Find where the given text appears and provide that cell's center as (x, y) coordinate. 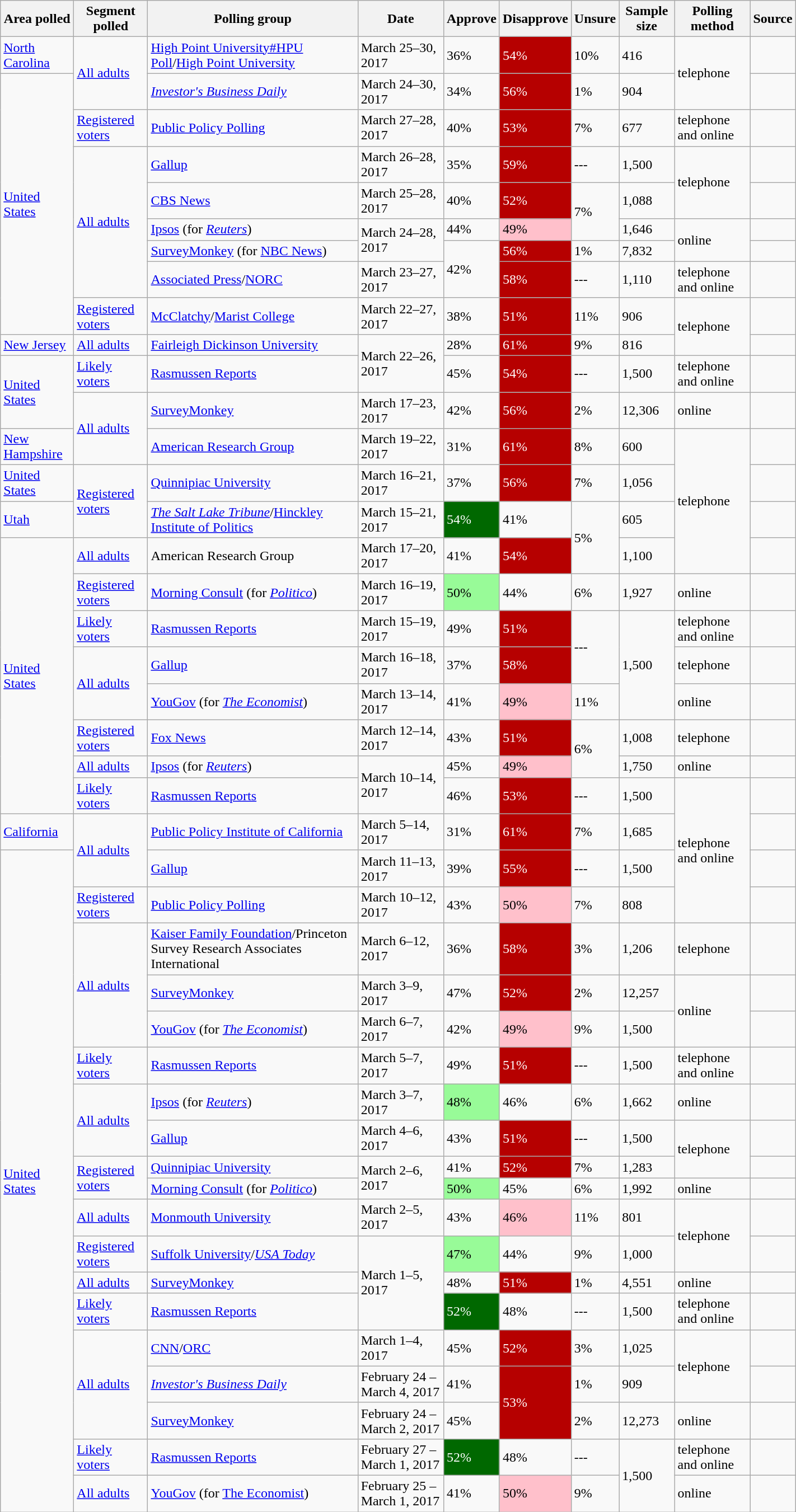
March 24–28, 2017 (401, 240)
Public Policy Institute of California (253, 832)
Utah (37, 519)
March 6–7, 2017 (401, 1030)
600 (647, 447)
12,273 (647, 1420)
1,000 (647, 1253)
February 24 – March 2, 2017 (401, 1420)
March 5–14, 2017 (401, 832)
March 4–6, 2017 (401, 1138)
High Point University#HPU Poll/High Point University (253, 55)
Kaiser Family Foundation/Princeton Survey Research Associates International (253, 948)
March 16–21, 2017 (401, 483)
Fox News (253, 738)
1,025 (647, 1347)
4,551 (647, 1283)
Date (401, 19)
38% (471, 316)
March 1–5, 2017 (401, 1283)
1,088 (647, 200)
March 10–12, 2017 (401, 904)
1,056 (647, 483)
1,206 (647, 948)
10% (594, 55)
808 (647, 904)
677 (647, 128)
909 (647, 1384)
March 16–19, 2017 (401, 592)
7,832 (647, 251)
416 (647, 55)
CNN/ORC (253, 1347)
1,283 (647, 1167)
Sample size (647, 19)
March 3–9, 2017 (401, 993)
34% (471, 92)
March 1–4, 2017 (401, 1347)
March 17–20, 2017 (401, 556)
March 15–21, 2017 (401, 519)
28% (471, 345)
The Salt Lake Tribune/Hinckley Institute of Politics (253, 519)
Suffolk University/USA Today (253, 1253)
Unsure (594, 19)
McClatchy/Marist College (253, 316)
Fairleigh Dickinson University (253, 345)
California (37, 832)
Segment polled (111, 19)
March 3–7, 2017 (401, 1102)
March 25–30, 2017 (401, 55)
March 12–14, 2017 (401, 738)
12,306 (647, 410)
March 13–14, 2017 (401, 702)
New Hampshire (37, 447)
1,992 (647, 1189)
1,685 (647, 832)
1,100 (647, 556)
March 19–22, 2017 (401, 447)
1,750 (647, 767)
Associated Press/NORC (253, 280)
March 10–14, 2017 (401, 785)
55% (535, 868)
Area polled (37, 19)
March 25–28, 2017 (401, 200)
March 27–28, 2017 (401, 128)
Approve (471, 19)
35% (471, 165)
1,008 (647, 738)
1,662 (647, 1102)
March 26–28, 2017 (401, 165)
March 2–6, 2017 (401, 1178)
CBS News (253, 200)
Source (772, 19)
February 24 – March 4, 2017 (401, 1384)
March 5–7, 2017 (401, 1065)
March 2–5, 2017 (401, 1218)
5% (594, 538)
Disapprove (535, 19)
March 6–12, 2017 (401, 948)
801 (647, 1218)
12,257 (647, 993)
New Jersey (37, 345)
March 23–27, 2017 (401, 280)
March 16–18, 2017 (401, 665)
North Carolina (37, 55)
605 (647, 519)
Monmouth University (253, 1218)
Polling group (253, 19)
906 (647, 316)
March 11–13, 2017 (401, 868)
59% (535, 165)
Polling method (712, 19)
1,927 (647, 592)
March 22–26, 2017 (401, 363)
February 27 – March 1, 2017 (401, 1457)
1,110 (647, 280)
8% (594, 447)
39% (471, 868)
March 24–30, 2017 (401, 92)
March 17–23, 2017 (401, 410)
March 22–27, 2017 (401, 316)
1,646 (647, 229)
February 25 – March 1, 2017 (401, 1493)
904 (647, 92)
SurveyMonkey (for NBC News) (253, 251)
March 15–19, 2017 (401, 629)
816 (647, 345)
